For the text-containing cell, return its midpoint in [x, y] coordinate format. 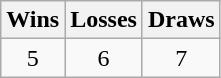
6 [104, 58]
Wins [33, 20]
Losses [104, 20]
7 [181, 58]
5 [33, 58]
Draws [181, 20]
